For the text-containing cell, return its midpoint in [x, y] coordinate format. 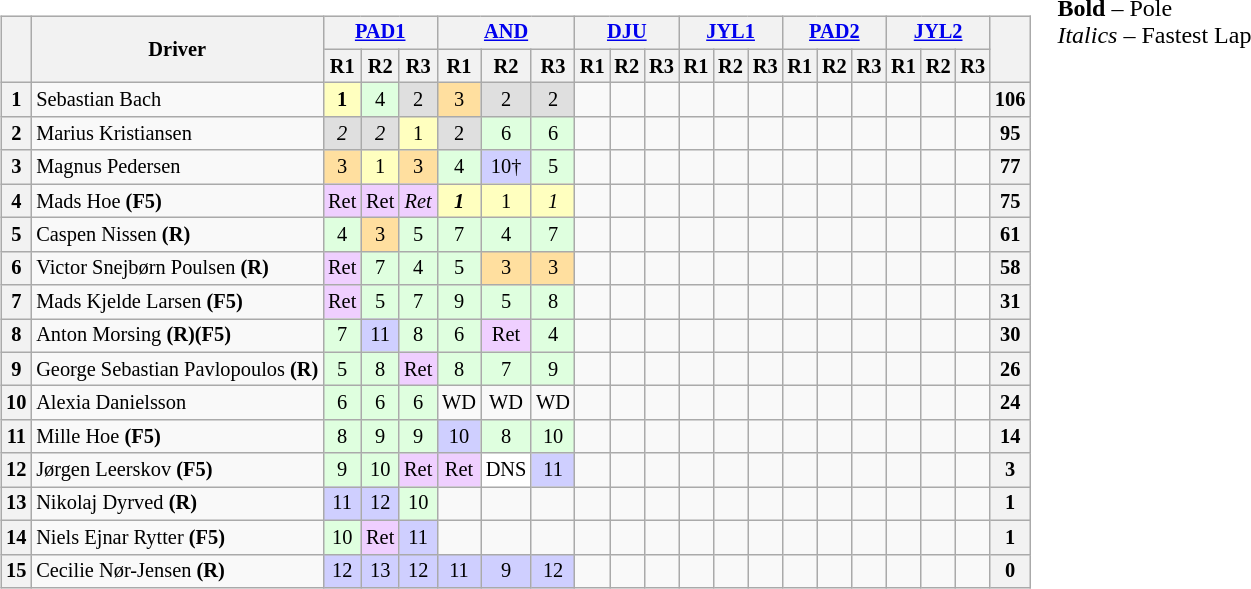
PAD2 [834, 33]
10† [506, 167]
DJU [627, 33]
0 [1010, 571]
106 [1010, 100]
AND [506, 33]
Nikolaj Dyrved (R) [177, 504]
61 [1010, 235]
Sebastian Bach [177, 100]
75 [1010, 201]
JYL2 [938, 33]
31 [1010, 302]
26 [1010, 369]
DNS [506, 470]
Caspen Nissen (R) [177, 235]
95 [1010, 134]
24 [1010, 403]
Victor Snejbørn Poulsen (R) [177, 268]
Mads Hoe (F5) [177, 201]
30 [1010, 336]
George Sebastian Pavlopoulos (R) [177, 369]
Mads Kjelde Larsen (F5) [177, 302]
77 [1010, 167]
Marius Kristiansen [177, 134]
Alexia Danielsson [177, 403]
58 [1010, 268]
Mille Hoe (F5) [177, 437]
Jørgen Leerskov (F5) [177, 470]
Niels Ejnar Rytter (F5) [177, 537]
PAD1 [380, 33]
JYL1 [731, 33]
Cecilie Nør-Jensen (R) [177, 571]
Anton Morsing (R)(F5) [177, 336]
Driver [177, 50]
Magnus Pedersen [177, 167]
15 [16, 571]
